Identify which cell holds the provided text, then report its (x, y) central coordinate. 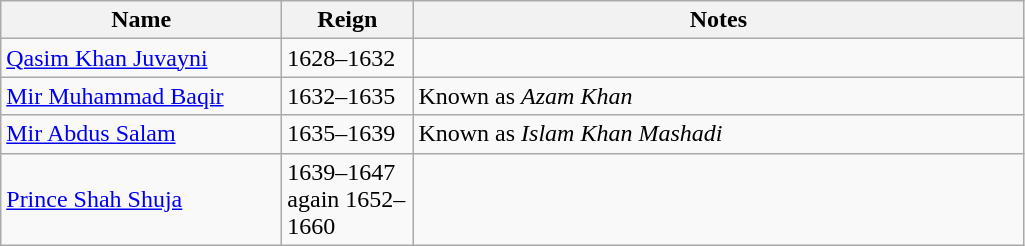
1635–1639 (348, 134)
Mir Abdus Salam (142, 134)
Notes (718, 20)
Known as Islam Khan Mashadi (718, 134)
1632–1635 (348, 96)
Mir Muhammad Baqir (142, 96)
Qasim Khan Juvayni (142, 58)
Reign (348, 20)
1628–1632 (348, 58)
Name (142, 20)
1639–1647 again 1652–1660 (348, 199)
Prince Shah Shuja (142, 199)
Known as Azam Khan (718, 96)
